For the text-containing cell, return its midpoint in [x, y] coordinate format. 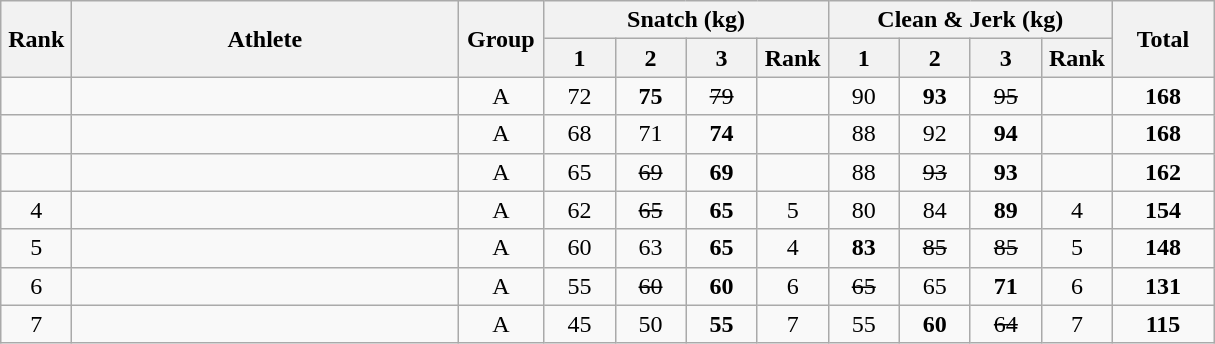
154 [1162, 210]
Clean & Jerk (kg) [970, 20]
115 [1162, 324]
79 [722, 96]
74 [722, 134]
94 [1006, 134]
131 [1162, 286]
45 [580, 324]
83 [864, 248]
Snatch (kg) [686, 20]
84 [934, 210]
68 [580, 134]
92 [934, 134]
63 [650, 248]
90 [864, 96]
162 [1162, 172]
80 [864, 210]
89 [1006, 210]
148 [1162, 248]
50 [650, 324]
75 [650, 96]
62 [580, 210]
95 [1006, 96]
64 [1006, 324]
Athlete [265, 39]
72 [580, 96]
Total [1162, 39]
Group [501, 39]
